Detect which cell encompasses the target text, then output its (x, y) center coordinate. 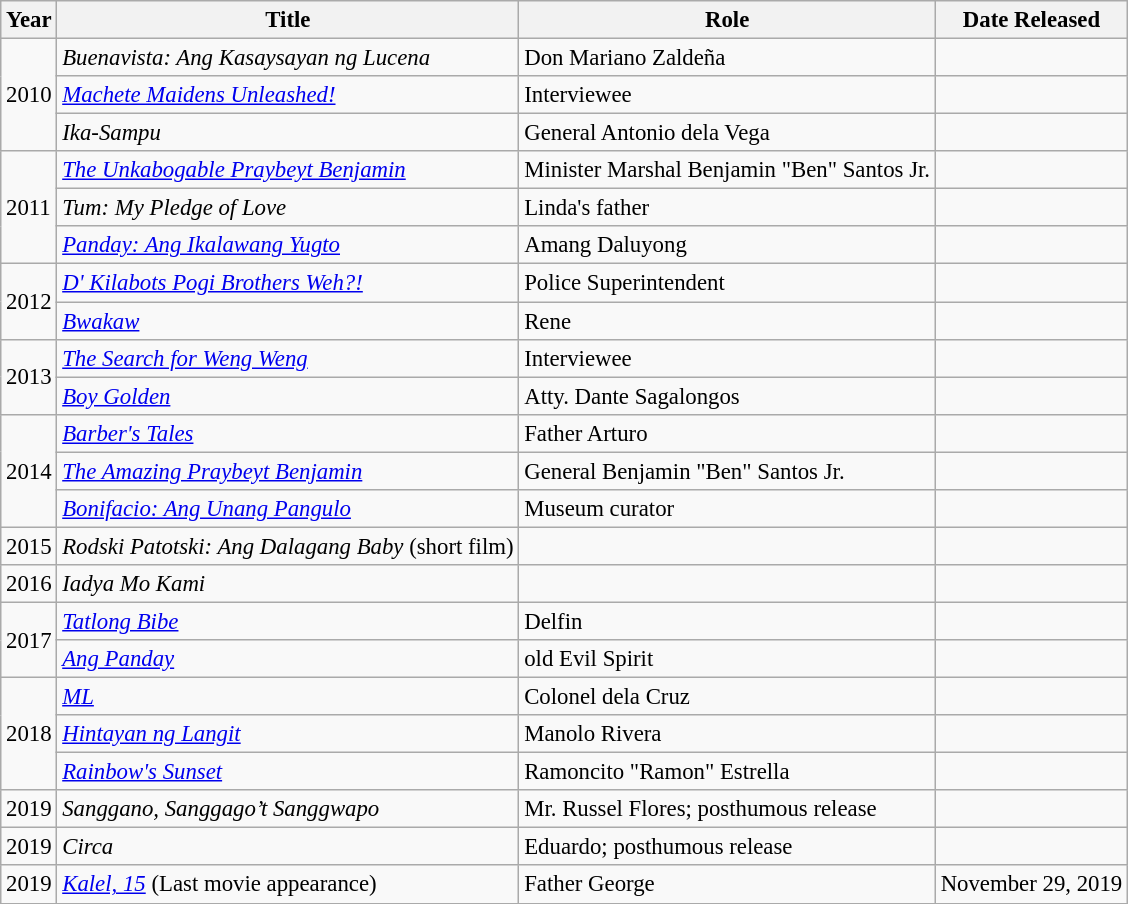
Rene (727, 321)
2017 (29, 640)
Boy Golden (288, 396)
2015 (29, 546)
Police Superintendent (727, 283)
2018 (29, 734)
Father George (727, 885)
Tatlong Bibe (288, 621)
General Benjamin "Ben" Santos Jr. (727, 471)
Ika-Sampu (288, 133)
2014 (29, 470)
Minister Marshal Benjamin "Ben" Santos Jr. (727, 170)
Title (288, 20)
Role (727, 20)
The Search for Weng Weng (288, 358)
ML (288, 697)
Bwakaw (288, 321)
Barber's Tales (288, 433)
old Evil Spirit (727, 659)
November 29, 2019 (1031, 885)
Ramoncito "Ramon" Estrella (727, 772)
Eduardo; posthumous release (727, 847)
Iadya Mo Kami (288, 584)
2016 (29, 584)
2010 (29, 96)
Don Mariano Zaldeña (727, 58)
Manolo Rivera (727, 734)
General Antonio dela Vega (727, 133)
Buenavista: Ang Kasaysayan ng Lucena (288, 58)
Machete Maidens Unleashed! (288, 95)
2013 (29, 376)
Bonifacio: Ang Unang Pangulo (288, 509)
Atty. Dante Sagalongos (727, 396)
Rainbow's Sunset (288, 772)
Linda's father (727, 208)
Hintayan ng Langit (288, 734)
Circa (288, 847)
Year (29, 20)
Ang Panday (288, 659)
Kalel, 15 (Last movie appearance) (288, 885)
D' Kilabots Pogi Brothers Weh?! (288, 283)
2012 (29, 302)
Delfin (727, 621)
The Amazing Praybeyt Benjamin (288, 471)
2011 (29, 208)
Sanggano, Sanggago’t Sanggwapo (288, 809)
Tum: My Pledge of Love (288, 208)
Museum curator (727, 509)
Colonel dela Cruz (727, 697)
Panday: Ang Ikalawang Yugto (288, 245)
The Unkabogable Praybeyt Benjamin (288, 170)
Rodski Patotski: Ang Dalagang Baby (short film) (288, 546)
Mr. Russel Flores; posthumous release (727, 809)
Amang Daluyong (727, 245)
Date Released (1031, 20)
Father Arturo (727, 433)
